Extract the (X, Y) coordinate from the center of the cell holding the provided text.  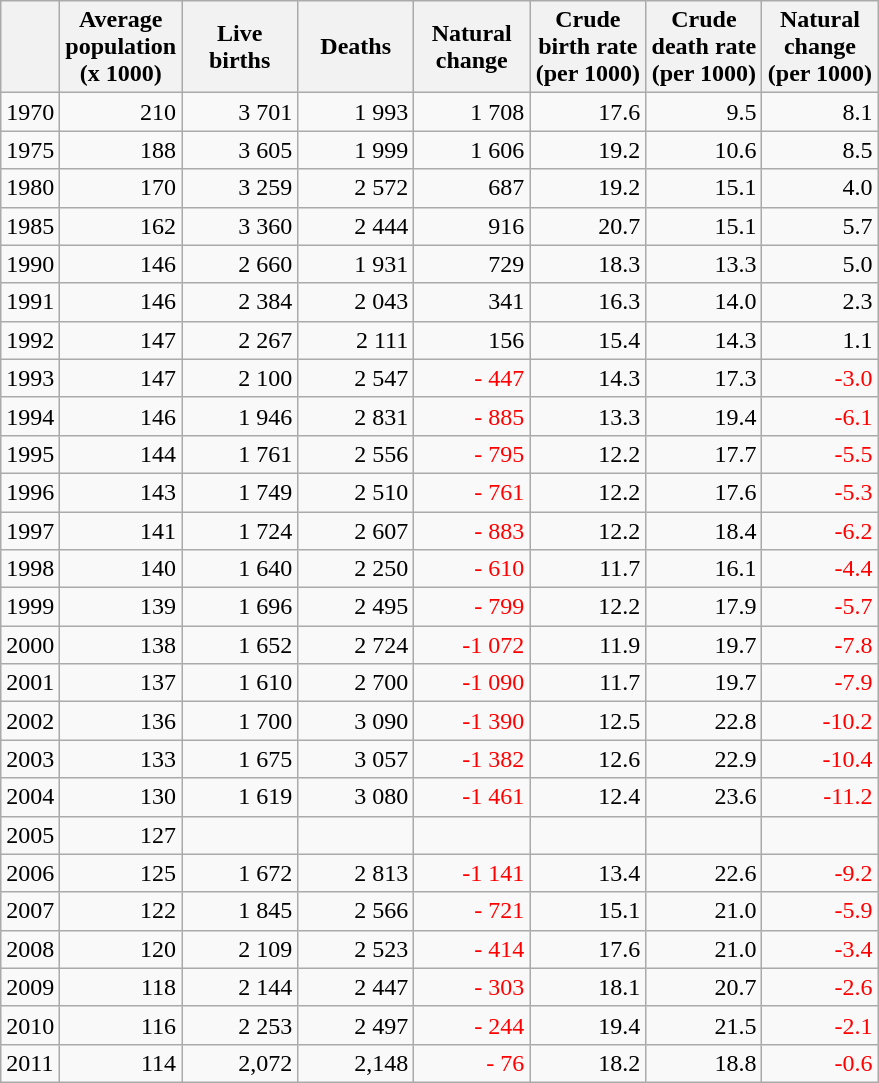
1985 (30, 226)
-11.2 (820, 797)
2 831 (356, 416)
1 610 (240, 683)
2 267 (240, 340)
138 (121, 645)
-3.0 (820, 378)
-1 090 (472, 683)
Crude birth rate (per 1000) (588, 47)
14.0 (704, 302)
Average population (x 1000) (121, 47)
137 (121, 683)
170 (121, 188)
- 447 (472, 378)
- 610 (472, 569)
133 (121, 759)
12.4 (588, 797)
- 244 (472, 1025)
13.4 (588, 873)
- 414 (472, 949)
2,148 (356, 1063)
139 (121, 607)
1 761 (240, 454)
1999 (30, 607)
141 (121, 531)
-2.6 (820, 987)
5.7 (820, 226)
2 700 (356, 683)
2 660 (240, 264)
-5.9 (820, 911)
2000 (30, 645)
1993 (30, 378)
-2.1 (820, 1025)
2 523 (356, 949)
-3.4 (820, 949)
2 144 (240, 987)
1 619 (240, 797)
2 250 (356, 569)
1992 (30, 340)
2 572 (356, 188)
116 (121, 1025)
1 652 (240, 645)
130 (121, 797)
1991 (30, 302)
1 845 (240, 911)
1 993 (356, 112)
1 946 (240, 416)
18.3 (588, 264)
156 (472, 340)
188 (121, 150)
17.3 (704, 378)
2.3 (820, 302)
17.9 (704, 607)
210 (121, 112)
144 (121, 454)
23.6 (704, 797)
-9.2 (820, 873)
- 885 (472, 416)
16.1 (704, 569)
-1 072 (472, 645)
- 795 (472, 454)
4.0 (820, 188)
2,072 (240, 1063)
2 607 (356, 531)
1 696 (240, 607)
341 (472, 302)
- 761 (472, 492)
3 090 (356, 721)
9.5 (704, 112)
1997 (30, 531)
2 495 (356, 607)
16.3 (588, 302)
1 700 (240, 721)
2 043 (356, 302)
-1 382 (472, 759)
2011 (30, 1063)
1 675 (240, 759)
18.4 (704, 531)
3 605 (240, 150)
22.9 (704, 759)
2 444 (356, 226)
-10.4 (820, 759)
21.5 (704, 1025)
1996 (30, 492)
5.0 (820, 264)
1 672 (240, 873)
2 111 (356, 340)
17.7 (704, 454)
140 (121, 569)
-5.5 (820, 454)
Deaths (356, 47)
-4.4 (820, 569)
12.5 (588, 721)
-6.1 (820, 416)
2003 (30, 759)
- 303 (472, 987)
11.9 (588, 645)
1975 (30, 150)
22.6 (704, 873)
2 447 (356, 987)
2 566 (356, 911)
2007 (30, 911)
1 931 (356, 264)
-1 461 (472, 797)
- 883 (472, 531)
-5.7 (820, 607)
10.6 (704, 150)
3 080 (356, 797)
Natural change (per 1000) (820, 47)
- 799 (472, 607)
15.4 (588, 340)
2009 (30, 987)
Live births (240, 47)
3 701 (240, 112)
120 (121, 949)
-7.8 (820, 645)
118 (121, 987)
2 497 (356, 1025)
1 606 (472, 150)
1970 (30, 112)
2004 (30, 797)
- 721 (472, 911)
729 (472, 264)
-7.9 (820, 683)
2002 (30, 721)
18.1 (588, 987)
18.2 (588, 1063)
2 547 (356, 378)
3 259 (240, 188)
687 (472, 188)
2010 (30, 1025)
22.8 (704, 721)
916 (472, 226)
127 (121, 835)
162 (121, 226)
-5.3 (820, 492)
-10.2 (820, 721)
136 (121, 721)
1990 (30, 264)
1 749 (240, 492)
-1 390 (472, 721)
1995 (30, 454)
- 76 (472, 1063)
8.5 (820, 150)
Crude death rate (per 1000) (704, 47)
1 640 (240, 569)
8.1 (820, 112)
12.6 (588, 759)
-0.6 (820, 1063)
2006 (30, 873)
1 708 (472, 112)
2005 (30, 835)
1980 (30, 188)
125 (121, 873)
2 100 (240, 378)
-6.2 (820, 531)
114 (121, 1063)
2008 (30, 949)
2001 (30, 683)
18.8 (704, 1063)
143 (121, 492)
1 724 (240, 531)
-1 141 (472, 873)
1.1 (820, 340)
Natural change (472, 47)
1998 (30, 569)
1994 (30, 416)
3 360 (240, 226)
2 253 (240, 1025)
2 724 (356, 645)
2 556 (356, 454)
2 109 (240, 949)
2 510 (356, 492)
3 057 (356, 759)
2 813 (356, 873)
122 (121, 911)
2 384 (240, 302)
1 999 (356, 150)
